Determine the (x, y) coordinate at the center of the cell enclosing the given text.  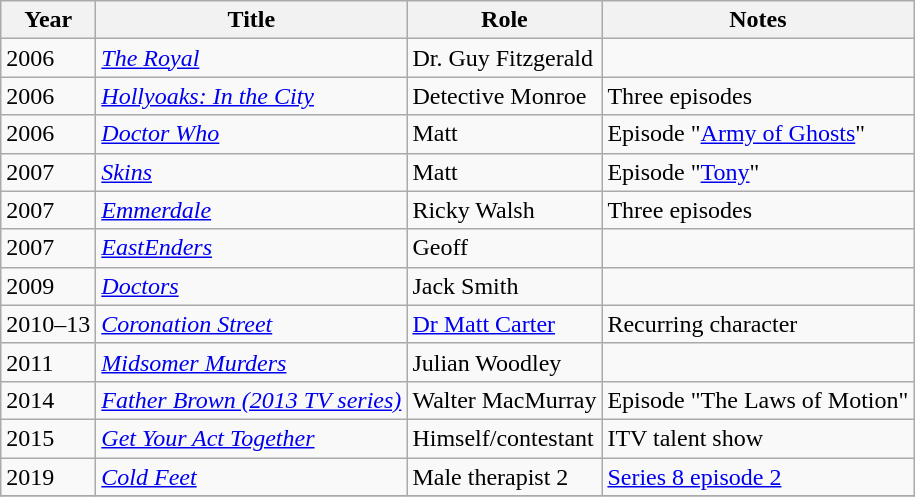
Doctors (252, 286)
2019 (48, 477)
Role (504, 20)
Dr. Guy Fitzgerald (504, 58)
Title (252, 20)
Geoff (504, 248)
Doctor Who (252, 134)
2009 (48, 286)
Recurring character (758, 324)
Episode "Army of Ghosts" (758, 134)
Himself/contestant (504, 438)
Notes (758, 20)
Jack Smith (504, 286)
Detective Monroe (504, 96)
Male therapist 2 (504, 477)
EastEnders (252, 248)
2010–13 (48, 324)
2014 (48, 400)
Series 8 episode 2 (758, 477)
2015 (48, 438)
Dr Matt Carter (504, 324)
Cold Feet (252, 477)
Ricky Walsh (504, 210)
Father Brown (2013 TV series) (252, 400)
Hollyoaks: In the City (252, 96)
Get Your Act Together (252, 438)
Coronation Street (252, 324)
Walter MacMurray (504, 400)
Episode "Tony" (758, 172)
ITV talent show (758, 438)
2011 (48, 362)
The Royal (252, 58)
Episode "The Laws of Motion" (758, 400)
Julian Woodley (504, 362)
Year (48, 20)
Skins (252, 172)
Midsomer Murders (252, 362)
Emmerdale (252, 210)
